Capture the cell that displays the provided text and extract its (X, Y) central coordinate. 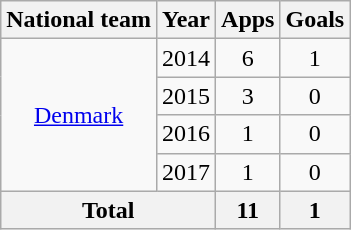
2017 (186, 172)
Denmark (79, 115)
National team (79, 20)
Apps (248, 20)
3 (248, 96)
2016 (186, 134)
Goals (315, 20)
6 (248, 58)
Year (186, 20)
2014 (186, 58)
2015 (186, 96)
11 (248, 210)
Total (108, 210)
